Pinpoint the cell where the given text exists, returning its [X, Y] midpoint coordinate. 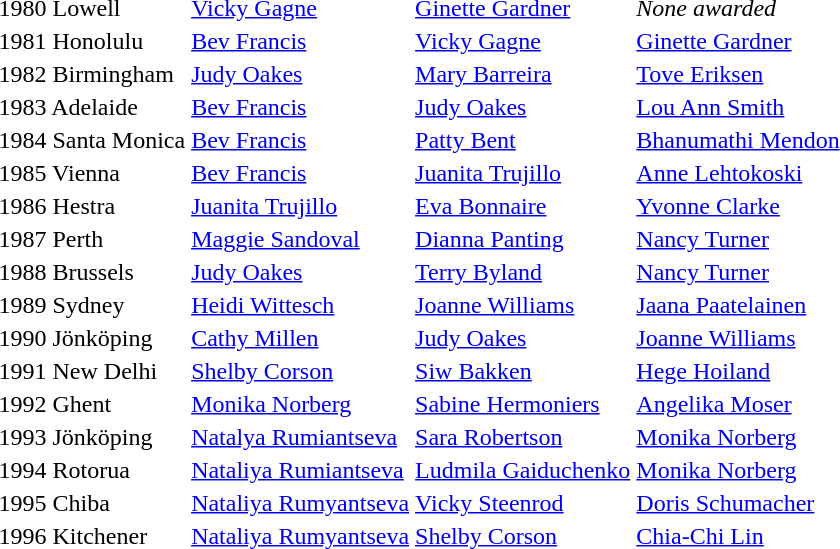
Mary Barreira [523, 74]
Natalya Rumiantseva [300, 437]
Patty Bent [523, 140]
Eva Bonnaire [523, 206]
Vicky Steenrod [523, 503]
Vicky Gagne [523, 41]
Dianna Panting [523, 239]
Heidi Wittesch [300, 305]
Sabine Hermoniers [523, 404]
Terry Byland [523, 272]
Maggie Sandoval [300, 239]
Nataliya Rumiantseva [300, 470]
Ludmila Gaiduchenko [523, 470]
Cathy Millen [300, 338]
Shelby Corson [300, 371]
Sara Robertson [523, 437]
Nataliya Rumyantseva [300, 503]
Joanne Williams [523, 305]
Siw Bakken [523, 371]
Monika Norberg [300, 404]
